Return the (x, y) coordinate for the center point of the cell that contains the specified text.  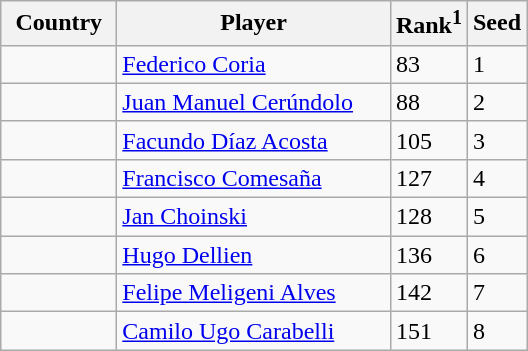
7 (496, 293)
4 (496, 178)
Federico Coria (254, 64)
Rank1 (428, 24)
151 (428, 331)
127 (428, 178)
Juan Manuel Cerúndolo (254, 102)
105 (428, 140)
Felipe Meligeni Alves (254, 293)
6 (496, 255)
Player (254, 24)
Camilo Ugo Carabelli (254, 331)
1 (496, 64)
142 (428, 293)
Francisco Comesaña (254, 178)
Country (59, 24)
Seed (496, 24)
8 (496, 331)
136 (428, 255)
5 (496, 217)
3 (496, 140)
Facundo Díaz Acosta (254, 140)
83 (428, 64)
128 (428, 217)
Jan Choinski (254, 217)
2 (496, 102)
88 (428, 102)
Hugo Dellien (254, 255)
